Locate the cell with the specified text and output its [X, Y] center coordinate. 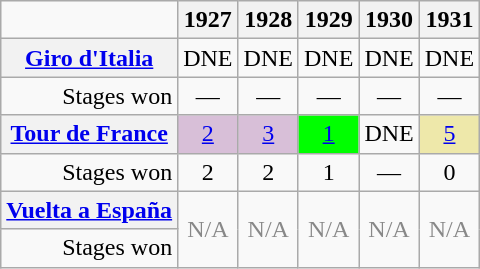
Vuelta a España [90, 210]
1928 [268, 20]
Giro d'Italia [90, 58]
1931 [449, 20]
5 [449, 134]
1927 [208, 20]
Tour de France [90, 134]
0 [449, 172]
1929 [328, 20]
1930 [389, 20]
3 [268, 134]
